For the text-containing cell, return its midpoint in [X, Y] coordinate format. 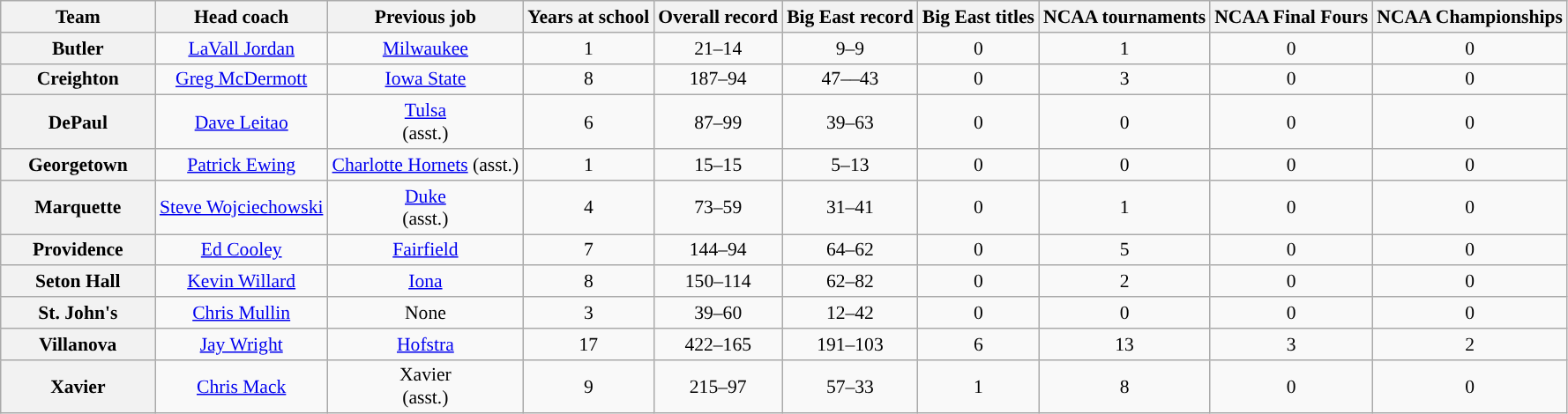
Jay Wright [242, 344]
150–114 [718, 282]
9–9 [850, 48]
Steve Wojciechowski [242, 208]
215–97 [718, 386]
Marquette [78, 208]
Georgetown [78, 165]
39–60 [718, 313]
15–15 [718, 165]
Tulsa(asst.) [426, 122]
Team [78, 17]
Fairfield [426, 250]
21–14 [718, 48]
St. John's [78, 313]
NCAA tournaments [1124, 17]
191–103 [850, 344]
31–41 [850, 208]
47––43 [850, 79]
87–99 [718, 122]
Butler [78, 48]
144–94 [718, 250]
64–62 [850, 250]
NCAA Final Fours [1291, 17]
Kevin Willard [242, 282]
Iowa State [426, 79]
Xavier(asst.) [426, 386]
Previous job [426, 17]
7 [588, 250]
Big East titles [979, 17]
Greg McDermott [242, 79]
Duke(asst.) [426, 208]
39–63 [850, 122]
Providence [78, 250]
17 [588, 344]
62–82 [850, 282]
Chris Mullin [242, 313]
Iona [426, 282]
Overall record [718, 17]
Years at school [588, 17]
Creighton [78, 79]
DePaul [78, 122]
Xavier [78, 386]
5 [1124, 250]
4 [588, 208]
Big East record [850, 17]
Patrick Ewing [242, 165]
Charlotte Hornets (asst.) [426, 165]
Milwaukee [426, 48]
Ed Cooley [242, 250]
13 [1124, 344]
Chris Mack [242, 386]
57–33 [850, 386]
Head coach [242, 17]
LaVall Jordan [242, 48]
73–59 [718, 208]
Hofstra [426, 344]
422–165 [718, 344]
12–42 [850, 313]
5–13 [850, 165]
Seton Hall [78, 282]
Villanova [78, 344]
Dave Leitao [242, 122]
187–94 [718, 79]
None [426, 313]
NCAA Championships [1469, 17]
9 [588, 386]
